Extract the [x, y] coordinate from the center of the cell holding the provided text.  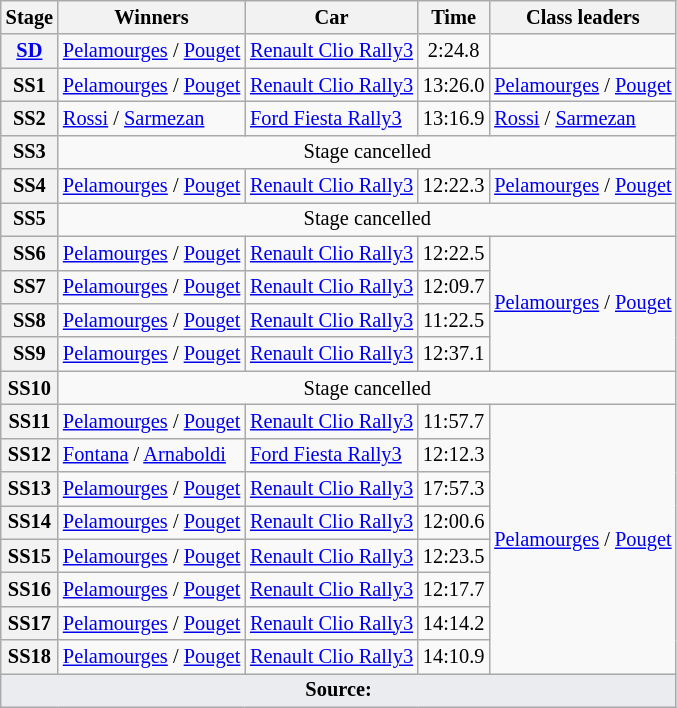
12:23.5 [454, 556]
17:57.3 [454, 489]
Winners [152, 17]
SS2 [30, 118]
SS15 [30, 556]
SS9 [30, 354]
Fontana / Arnaboldi [152, 455]
SS14 [30, 522]
14:14.2 [454, 623]
14:10.9 [454, 657]
SS18 [30, 657]
SS3 [30, 152]
13:26.0 [454, 85]
Class leaders [582, 17]
12:09.7 [454, 287]
11:57.7 [454, 421]
SS11 [30, 421]
12:22.5 [454, 253]
2:24.8 [454, 51]
SD [30, 51]
SS13 [30, 489]
SS16 [30, 589]
SS7 [30, 287]
13:16.9 [454, 118]
Time [454, 17]
SS8 [30, 320]
SS5 [30, 219]
Stage [30, 17]
SS6 [30, 253]
SS12 [30, 455]
12:37.1 [454, 354]
12:17.7 [454, 589]
SS4 [30, 186]
11:22.5 [454, 320]
SS10 [30, 388]
SS1 [30, 85]
Car [332, 17]
12:12.3 [454, 455]
SS17 [30, 623]
12:00.6 [454, 522]
12:22.3 [454, 186]
Source: [339, 690]
